For the text-containing cell, return its midpoint in (X, Y) coordinate format. 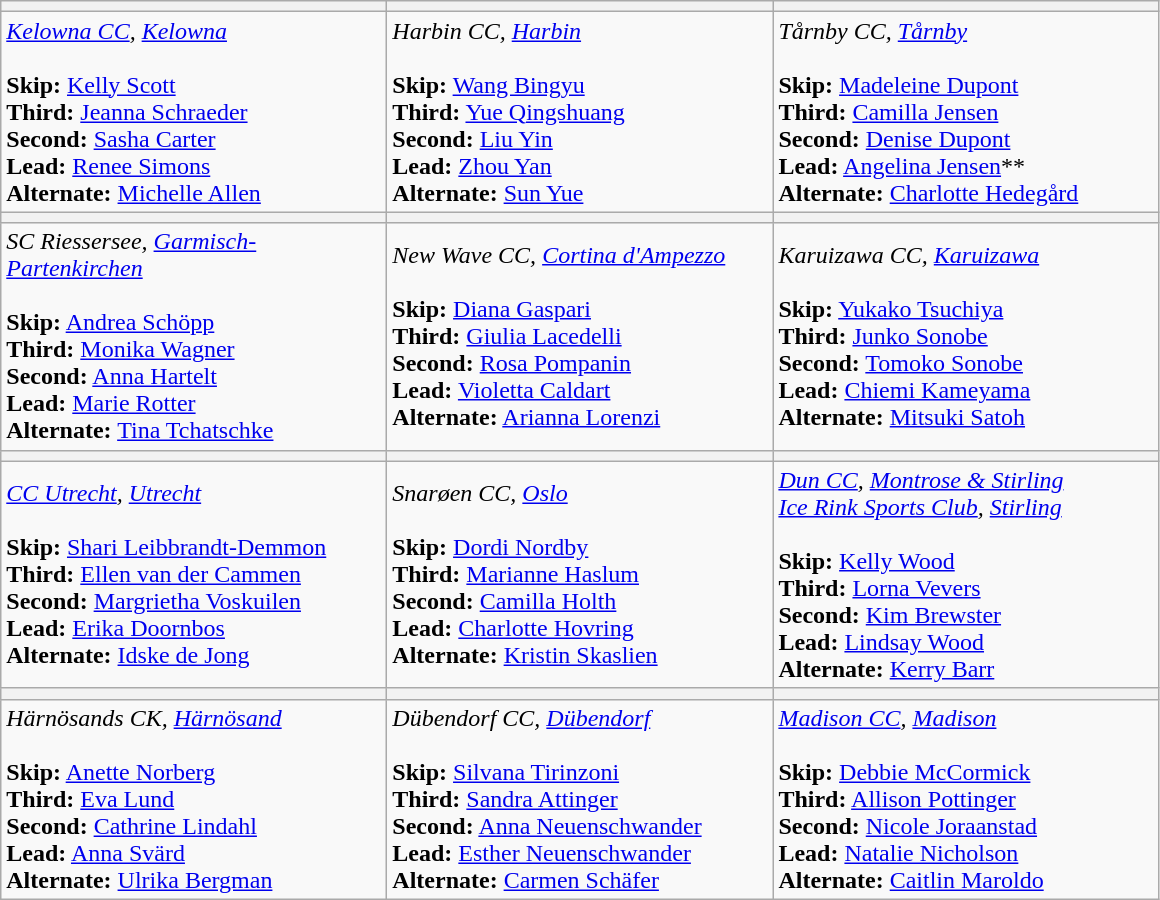
SC Riessersee, Garmisch-Partenkirchen Skip: Andrea Schöpp Third: Monika Wagner Second: Anna Hartelt Lead: Marie Rotter Alternate: Tina Tchatschke (194, 336)
Madison CC, Madison Skip: Debbie McCormick Third: Allison Pottinger Second: Nicole Joraanstad Lead: Natalie Nicholson Alternate: Caitlin Maroldo (966, 799)
Tårnby CC, Tårnby Skip: Madeleine Dupont Third: Camilla Jensen Second: Denise Dupont Lead: Angelina Jensen** Alternate: Charlotte Hedegård (966, 112)
Harbin CC, Harbin Skip: Wang Bingyu Third: Yue Qingshuang Second: Liu Yin Lead: Zhou Yan Alternate: Sun Yue (580, 112)
Snarøen CC, Oslo Skip: Dordi Nordby Third: Marianne Haslum Second: Camilla Holth Lead: Charlotte Hovring Alternate: Kristin Skaslien (580, 574)
Kelowna CC, Kelowna Skip: Kelly Scott Third: Jeanna Schraeder Second: Sasha Carter Lead: Renee Simons Alternate: Michelle Allen (194, 112)
New Wave CC, Cortina d'Ampezzo Skip: Diana Gaspari Third: Giulia Lacedelli Second: Rosa Pompanin Lead: Violetta Caldart Alternate: Arianna Lorenzi (580, 336)
Härnösands CK, Härnösand Skip: Anette Norberg Third: Eva Lund Second: Cathrine Lindahl Lead: Anna Svärd Alternate: Ulrika Bergman (194, 799)
Karuizawa CC, Karuizawa Skip: Yukako Tsuchiya Third: Junko Sonobe Second: Tomoko Sonobe Lead: Chiemi Kameyama Alternate: Mitsuki Satoh (966, 336)
